Return the (x, y) coordinate for the center point of the cell that contains the specified text.  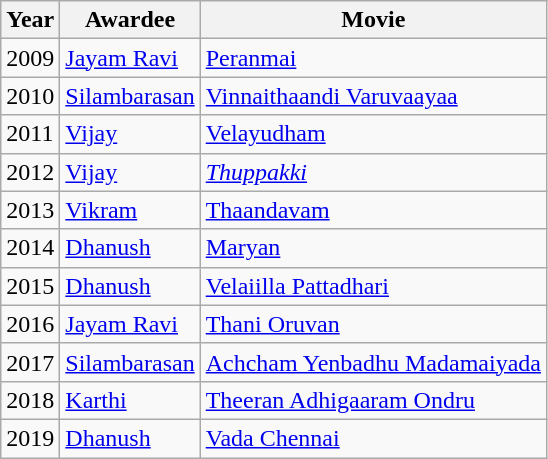
2011 (30, 134)
Theeran Adhigaaram Ondru (373, 400)
2014 (30, 248)
Awardee (130, 20)
2009 (30, 58)
2018 (30, 400)
2010 (30, 96)
Maryan (373, 248)
Thaandavam (373, 210)
2015 (30, 286)
Vinnaithaandi Varuvaayaa (373, 96)
Year (30, 20)
Vikram (130, 210)
Karthi (130, 400)
Vada Chennai (373, 438)
Velaiilla Pattadhari (373, 286)
Peranmai (373, 58)
Movie (373, 20)
Achcham Yenbadhu Madamaiyada (373, 362)
2019 (30, 438)
2016 (30, 324)
Thuppakki (373, 172)
2012 (30, 172)
2017 (30, 362)
Thani Oruvan (373, 324)
2013 (30, 210)
Velayudham (373, 134)
